Locate the cell with the specified text and output its [x, y] center coordinate. 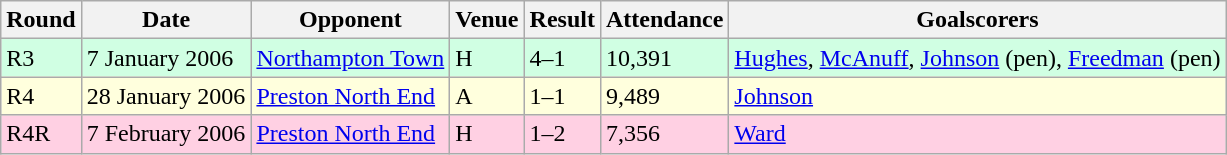
4–1 [562, 58]
Ward [978, 134]
Date [166, 20]
Venue [487, 20]
28 January 2006 [166, 96]
9,489 [664, 96]
Hughes, McAnuff, Johnson (pen), Freedman (pen) [978, 58]
R4R [41, 134]
R4 [41, 96]
Goalscorers [978, 20]
1–1 [562, 96]
A [487, 96]
Round [41, 20]
Johnson [978, 96]
7 February 2006 [166, 134]
Attendance [664, 20]
Northampton Town [350, 58]
Opponent [350, 20]
7 January 2006 [166, 58]
1–2 [562, 134]
Result [562, 20]
10,391 [664, 58]
7,356 [664, 134]
R3 [41, 58]
